Provide the (X, Y) coordinate of the cell's center where the given text is located.  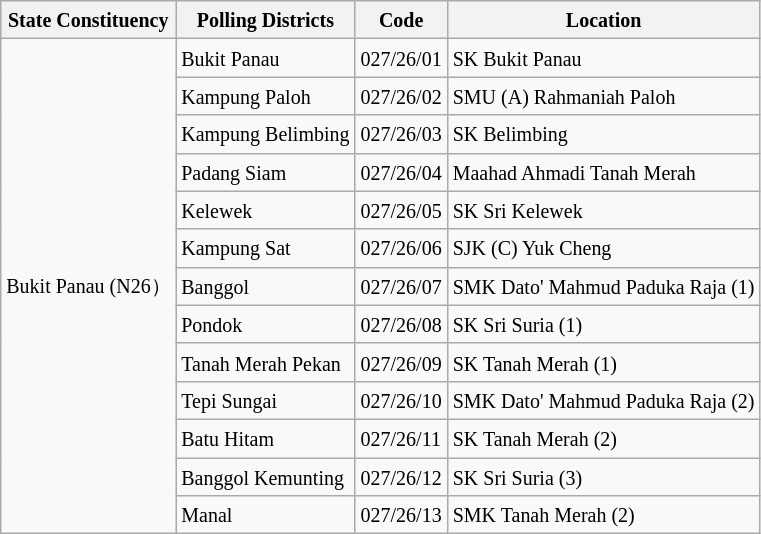
SK Sri Suria (3) (604, 477)
Batu Hitam (266, 438)
SJK (C) Yuk Cheng (604, 248)
027/26/07 (401, 286)
SK Tanah Merah (1) (604, 362)
SK Belimbing (604, 134)
027/26/02 (401, 96)
Maahad Ahmadi Tanah Merah (604, 172)
SK Sri Suria (1) (604, 324)
Banggol (266, 286)
027/26/03 (401, 134)
027/26/09 (401, 362)
027/26/11 (401, 438)
SMK Dato' Mahmud Paduka Raja (1) (604, 286)
Polling Districts (266, 20)
SMU (A) Rahmaniah Paloh (604, 96)
Manal (266, 515)
027/26/06 (401, 248)
027/26/05 (401, 210)
Tanah Merah Pekan (266, 362)
SMK Dato' Mahmud Paduka Raja (2) (604, 400)
SK Tanah Merah (2) (604, 438)
Banggol Kemunting (266, 477)
SK Sri Kelewek (604, 210)
SMK Tanah Merah (2) (604, 515)
027/26/13 (401, 515)
027/26/10 (401, 400)
Pondok (266, 324)
027/26/04 (401, 172)
State Constituency (88, 20)
Kampung Sat (266, 248)
Kampung Paloh (266, 96)
027/26/12 (401, 477)
027/26/08 (401, 324)
Tepi Sungai (266, 400)
027/26/01 (401, 58)
SK Bukit Panau (604, 58)
Bukit Panau (266, 58)
Kampung Belimbing (266, 134)
Padang Siam (266, 172)
Code (401, 20)
Location (604, 20)
Kelewek (266, 210)
Bukit Panau (N26） (88, 286)
